Search for the cell housing the specified text and yield its (x, y) center coordinate. 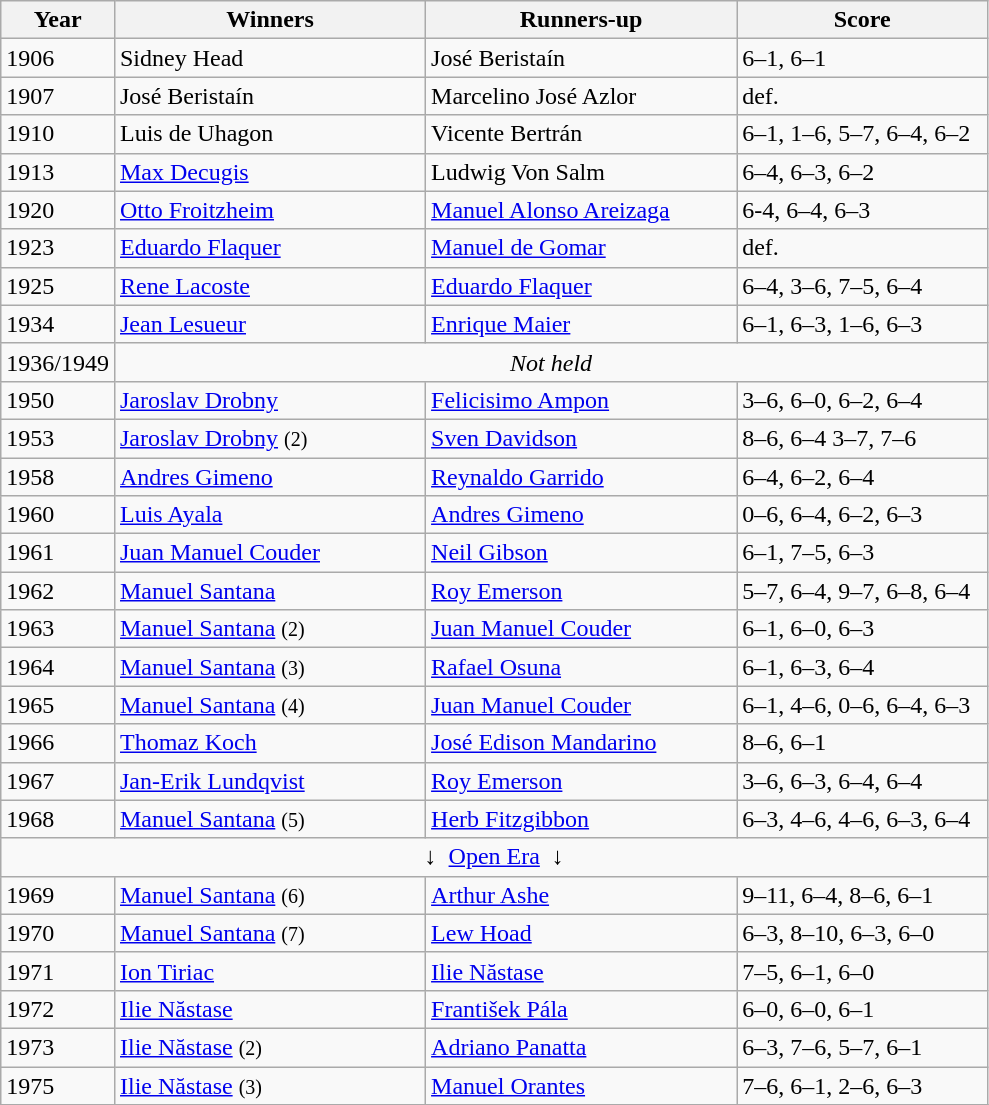
Winners (270, 20)
5–7, 6–4, 9–7, 6–8, 6–4 (862, 591)
Luis Ayala (270, 515)
1975 (58, 1085)
Manuel Santana (5) (270, 819)
Ilie Năstase (3) (270, 1085)
6–1, 4–6, 0–6, 6–4, 6–3 (862, 705)
1934 (58, 324)
6–3, 8–10, 6–3, 6–0 (862, 933)
Manuel de Gomar (582, 248)
1969 (58, 895)
3–6, 6–0, 6–2, 6–4 (862, 400)
Year (58, 20)
Lew Hoad (582, 933)
Thomaz Koch (270, 743)
1920 (58, 210)
1950 (58, 400)
6–4, 6–3, 6–2 (862, 172)
Enrique Maier (582, 324)
Reynaldo Garrido (582, 477)
9–11, 6–4, 8–6, 6–1 (862, 895)
Arthur Ashe (582, 895)
6–3, 4–6, 4–6, 6–3, 6–4 (862, 819)
7–6, 6–1, 2–6, 6–3 (862, 1085)
Sven Davidson (582, 438)
1910 (58, 134)
Manuel Santana (7) (270, 933)
Ion Tiriac (270, 971)
1961 (58, 553)
1965 (58, 705)
Vicente Bertrán (582, 134)
Ludwig Von Salm (582, 172)
1923 (58, 248)
Manuel Santana (4) (270, 705)
Not held (550, 362)
3–6, 6–3, 6–4, 6–4 (862, 781)
1907 (58, 96)
6–4, 6–2, 6–4 (862, 477)
Manuel Orantes (582, 1085)
1972 (58, 1009)
Ilie Năstase (2) (270, 1047)
0–6, 6–4, 6–2, 6–3 (862, 515)
1968 (58, 819)
1966 (58, 743)
František Pála (582, 1009)
6–1, 7–5, 6–3 (862, 553)
6–1, 6–0, 6–3 (862, 629)
6–4, 3–6, 7–5, 6–4 (862, 286)
1913 (58, 172)
Sidney Head (270, 58)
1963 (58, 629)
Jan-Erik Lundqvist (270, 781)
6-4, 6–4, 6–3 (862, 210)
Manuel Santana (6) (270, 895)
Max Decugis (270, 172)
↓ Open Era ↓ (494, 857)
1971 (58, 971)
1906 (58, 58)
Rene Lacoste (270, 286)
6–0, 6–0, 6–1 (862, 1009)
8–6, 6–4 3–7, 7–6 (862, 438)
José Edison Mandarino (582, 743)
Jean Lesueur (270, 324)
Adriano Panatta (582, 1047)
Manuel Alonso Areizaga (582, 210)
Score (862, 20)
1973 (58, 1047)
Herb Fitzgibbon (582, 819)
Neil Gibson (582, 553)
Manuel Santana (2) (270, 629)
Marcelino José Azlor (582, 96)
Otto Froitzheim (270, 210)
7–5, 6–1, 6–0 (862, 971)
1967 (58, 781)
1960 (58, 515)
Rafael Osuna (582, 667)
6–3, 7–6, 5–7, 6–1 (862, 1047)
Manuel Santana (3) (270, 667)
1970 (58, 933)
Jaroslav Drobny (270, 400)
Runners-up (582, 20)
1964 (58, 667)
Luis de Uhagon (270, 134)
1962 (58, 591)
1953 (58, 438)
6–1, 6–1 (862, 58)
8–6, 6–1 (862, 743)
6–1, 6–3, 1–6, 6–3 (862, 324)
1925 (58, 286)
1958 (58, 477)
6–1, 1–6, 5–7, 6–4, 6–2 (862, 134)
Felicisimo Ampon (582, 400)
6–1, 6–3, 6–4 (862, 667)
Manuel Santana (270, 591)
1936/1949 (58, 362)
Jaroslav Drobny (2) (270, 438)
